Detect which cell encompasses the target text, then output its [x, y] center coordinate. 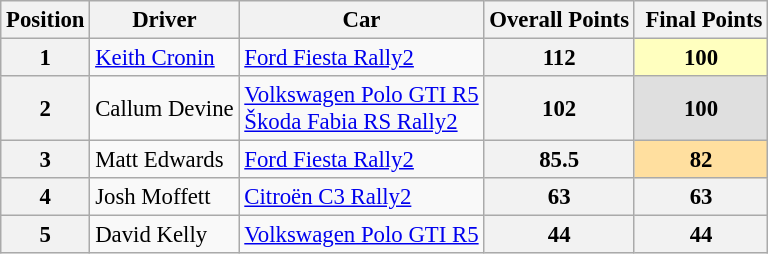
Final Points [700, 20]
Position [46, 20]
David Kelly [164, 235]
Volkswagen Polo GTI R5 [362, 235]
102 [559, 108]
85.5 [559, 160]
Citroën C3 Rally2 [362, 197]
Keith Cronin [164, 58]
Josh Moffett [164, 197]
82 [700, 160]
5 [46, 235]
Driver [164, 20]
Overall Points [559, 20]
4 [46, 197]
3 [46, 160]
2 [46, 108]
Car [362, 20]
Callum Devine [164, 108]
112 [559, 58]
Matt Edwards [164, 160]
Volkswagen Polo GTI R5 Škoda Fabia RS Rally2 [362, 108]
1 [46, 58]
